Find where the given text appears and provide that cell's center as (x, y) coordinate. 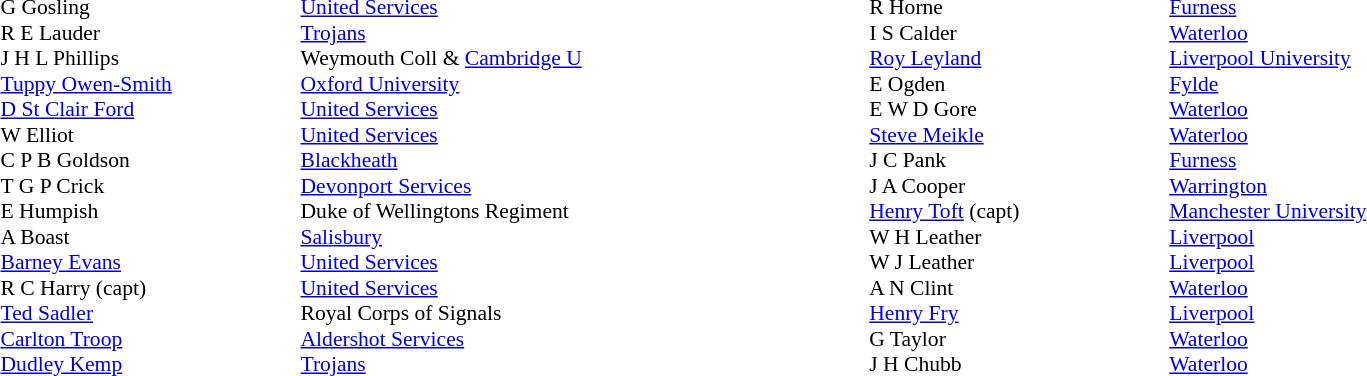
Tuppy Owen-Smith (150, 84)
Furness (1268, 161)
Manchester University (1268, 211)
Warrington (1268, 186)
I S Calder (1019, 33)
R C Harry (capt) (150, 288)
E Humpish (150, 211)
W H Leather (1019, 237)
Liverpool University (1268, 59)
Ted Sadler (150, 313)
J A Cooper (1019, 186)
Henry Toft (capt) (1019, 211)
A N Clint (1019, 288)
Royal Corps of Signals (440, 313)
Devonport Services (440, 186)
W Elliot (150, 135)
J C Pank (1019, 161)
Weymouth Coll & Cambridge U (440, 59)
Salisbury (440, 237)
Duke of Wellingtons Regiment (440, 211)
A Boast (150, 237)
Fylde (1268, 84)
W J Leather (1019, 263)
Trojans (440, 33)
E W D Gore (1019, 109)
Barney Evans (150, 263)
J H L Phillips (150, 59)
Carlton Troop (150, 339)
G Taylor (1019, 339)
C P B Goldson (150, 161)
Aldershot Services (440, 339)
D St Clair Ford (150, 109)
E Ogden (1019, 84)
Roy Leyland (1019, 59)
Henry Fry (1019, 313)
Blackheath (440, 161)
T G P Crick (150, 186)
Steve Meikle (1019, 135)
R E Lauder (150, 33)
Oxford University (440, 84)
